For the text-containing cell, return its midpoint in [x, y] coordinate format. 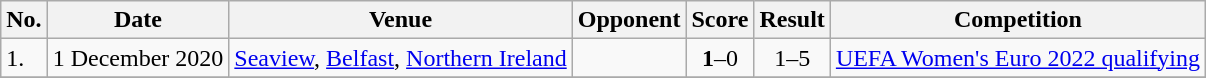
UEFA Women's Euro 2022 qualifying [1018, 58]
Venue [400, 20]
Competition [1018, 20]
Seaview, Belfast, Northern Ireland [400, 58]
Score [720, 20]
1–0 [720, 58]
1–5 [792, 58]
Date [138, 20]
1. [24, 58]
Result [792, 20]
Opponent [629, 20]
No. [24, 20]
1 December 2020 [138, 58]
